Identify which cell holds the provided text, then report its (X, Y) central coordinate. 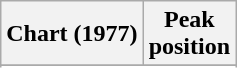
Peakposition (189, 34)
Chart (1977) (72, 34)
